Find where the given text appears and provide that cell's center as (X, Y) coordinate. 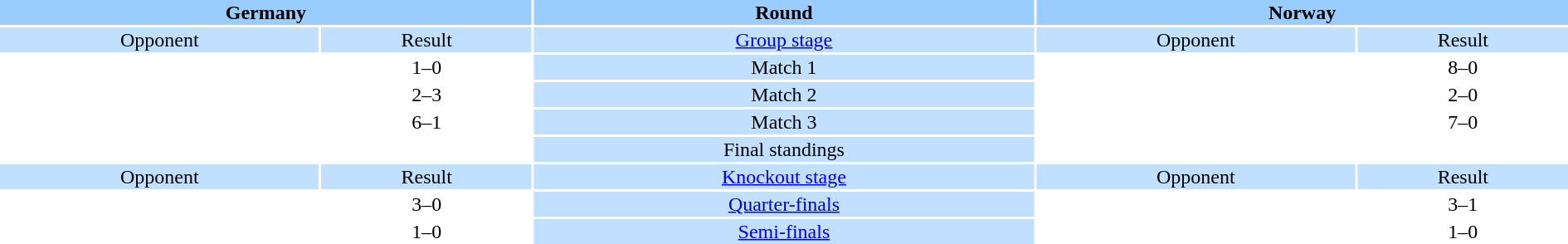
2–0 (1463, 95)
Match 1 (784, 67)
Group stage (784, 40)
Quarter-finals (784, 204)
Match 3 (784, 122)
Germany (265, 12)
Final standings (784, 149)
Knockout stage (784, 177)
Semi-finals (784, 232)
7–0 (1463, 122)
3–1 (1463, 204)
Round (784, 12)
6–1 (426, 122)
Norway (1303, 12)
2–3 (426, 95)
3–0 (426, 204)
Match 2 (784, 95)
8–0 (1463, 67)
